Locate the cell with the specified text and output its [X, Y] center coordinate. 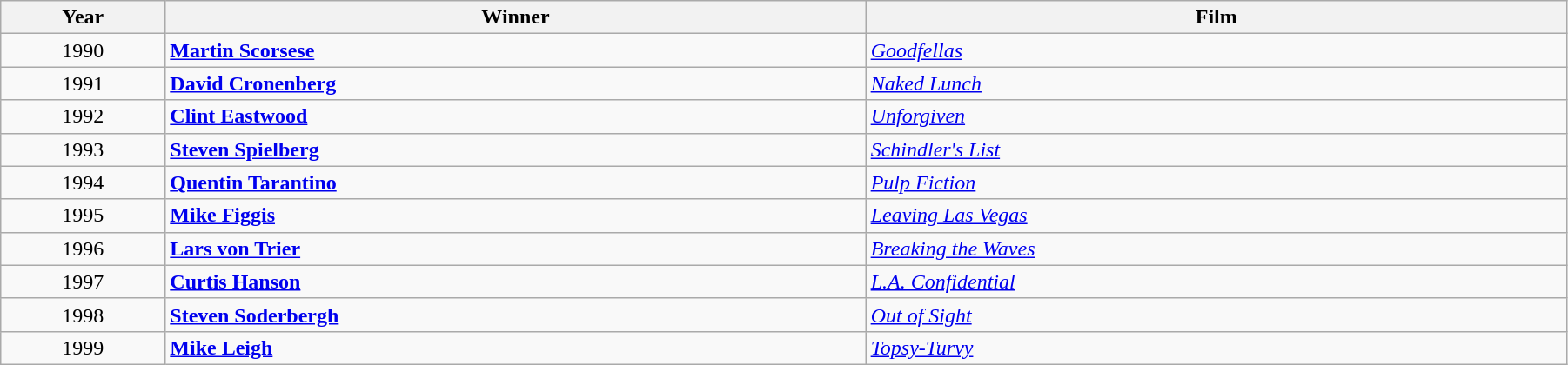
Steven Spielberg [515, 149]
Topsy-Turvy [1216, 348]
Clint Eastwood [515, 116]
Unforgiven [1216, 116]
David Cronenberg [515, 83]
1999 [84, 348]
Leaving Las Vegas [1216, 216]
Mike Figgis [515, 216]
1990 [84, 50]
1995 [84, 216]
Martin Scorsese [515, 50]
Year [84, 17]
Quentin Tarantino [515, 182]
Pulp Fiction [1216, 182]
1998 [84, 315]
1994 [84, 182]
Mike Leigh [515, 348]
1991 [84, 83]
Film [1216, 17]
Breaking the Waves [1216, 249]
1992 [84, 116]
Winner [515, 17]
1996 [84, 249]
1997 [84, 282]
1993 [84, 149]
Goodfellas [1216, 50]
Out of Sight [1216, 315]
Naked Lunch [1216, 83]
Lars von Trier [515, 249]
L.A. Confidential [1216, 282]
Schindler's List [1216, 149]
Curtis Hanson [515, 282]
Steven Soderbergh [515, 315]
